Detect which cell encompasses the target text, then output its (X, Y) center coordinate. 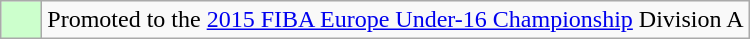
Promoted to the 2015 FIBA Europe Under-16 Championship Division A (396, 20)
